Pinpoint the cell where the given text exists, returning its (X, Y) midpoint coordinate. 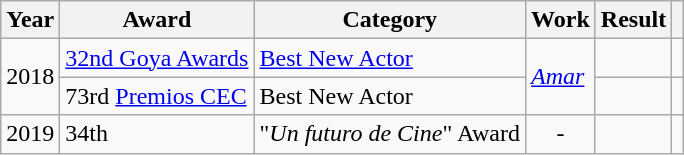
"Un futuro de Cine" Award (390, 134)
Award (157, 20)
2018 (30, 77)
Category (390, 20)
Work (561, 20)
Year (30, 20)
32nd Goya Awards (157, 58)
73rd Premios CEC (157, 96)
34th (157, 134)
2019 (30, 134)
- (561, 134)
Result (633, 20)
Amar (561, 77)
